Identify which cell holds the provided text, then report its [x, y] central coordinate. 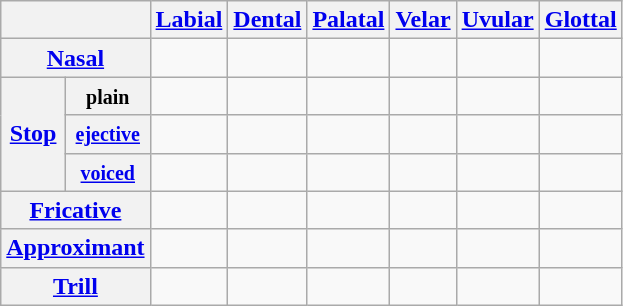
Labial [189, 20]
ejective [108, 134]
Palatal [348, 20]
plain [108, 96]
Uvular [498, 20]
Nasal [76, 58]
Dental [268, 20]
Glottal [580, 20]
Velar [423, 20]
Stop [34, 134]
voiced [108, 172]
Trill [76, 286]
Approximant [76, 248]
Fricative [76, 210]
